Output the (x, y) coordinate of the center of the cell containing the given text.  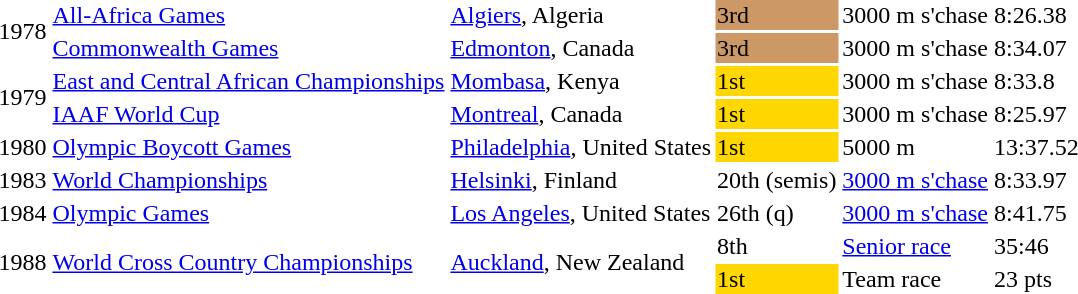
20th (semis) (777, 180)
Los Angeles, United States (581, 213)
8th (777, 246)
Algiers, Algeria (581, 15)
Edmonton, Canada (581, 48)
All-Africa Games (248, 15)
IAAF World Cup (248, 114)
26th (q) (777, 213)
Philadelphia, United States (581, 147)
Montreal, Canada (581, 114)
Team race (916, 279)
Helsinki, Finland (581, 180)
Auckland, New Zealand (581, 262)
East and Central African Championships (248, 81)
Senior race (916, 246)
5000 m (916, 147)
Mombasa, Kenya (581, 81)
Commonwealth Games (248, 48)
Olympic Games (248, 213)
World Cross Country Championships (248, 262)
World Championships (248, 180)
Olympic Boycott Games (248, 147)
